Provide the (x, y) coordinate of the cell's center where the given text is located.  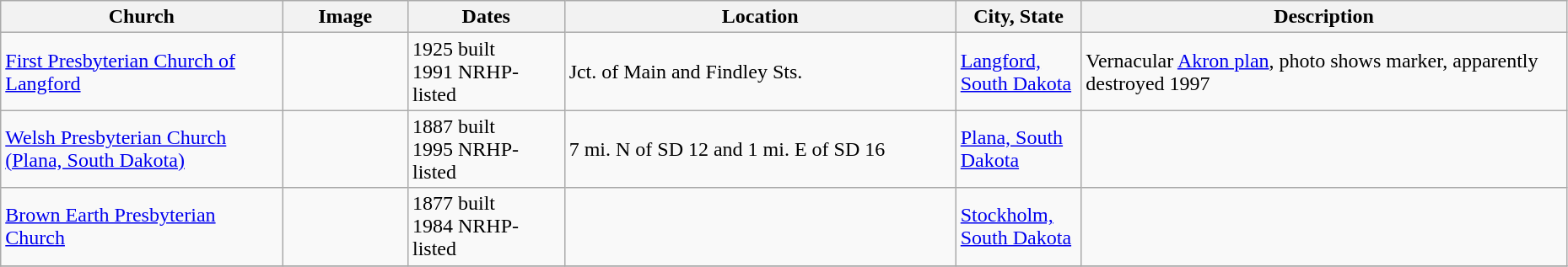
Image (346, 17)
First Presbyterian Church of Langford (142, 72)
Brown Earth Presbyterian Church (142, 227)
Plana, South Dakota (1019, 149)
Description (1324, 17)
1877 built1984 NRHP-listed (486, 227)
1887 built1995 NRHP-listed (486, 149)
Vernacular Akron plan, photo shows marker, apparently destroyed 1997 (1324, 72)
City, State (1019, 17)
1925 built1991 NRHP-listed (486, 72)
Langford, South Dakota (1019, 72)
Welsh Presbyterian Church (Plana, South Dakota) (142, 149)
Dates (486, 17)
Location (760, 17)
Jct. of Main and Findley Sts. (760, 72)
7 mi. N of SD 12 and 1 mi. E of SD 16 (760, 149)
Stockholm, South Dakota (1019, 227)
Church (142, 17)
